Return [X, Y] of the center of cell containing provided text 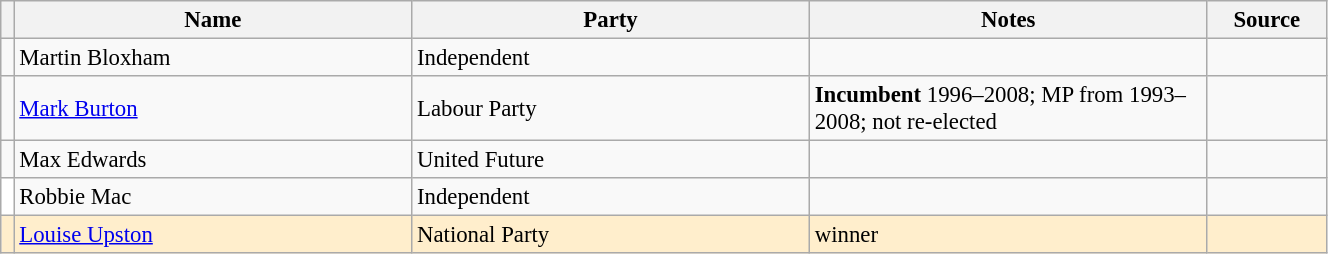
Name [213, 20]
Martin Bloxham [213, 58]
Source [1266, 20]
Labour Party [611, 108]
Notes [1008, 20]
Mark Burton [213, 108]
Incumbent 1996–2008; MP from 1993–2008; not re-elected [1008, 108]
Max Edwards [213, 160]
Louise Upston [213, 235]
Robbie Mac [213, 197]
United Future [611, 160]
National Party [611, 235]
winner [1008, 235]
Party [611, 20]
